Detect which cell encompasses the target text, then output its (x, y) center coordinate. 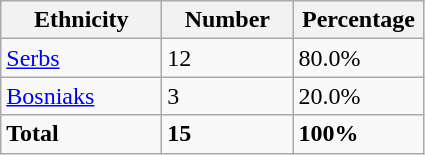
100% (358, 134)
Percentage (358, 20)
Serbs (82, 58)
12 (228, 58)
15 (228, 134)
Number (228, 20)
Ethnicity (82, 20)
Total (82, 134)
20.0% (358, 96)
3 (228, 96)
Bosniaks (82, 96)
80.0% (358, 58)
